Return (x, y) of the center of cell containing provided text 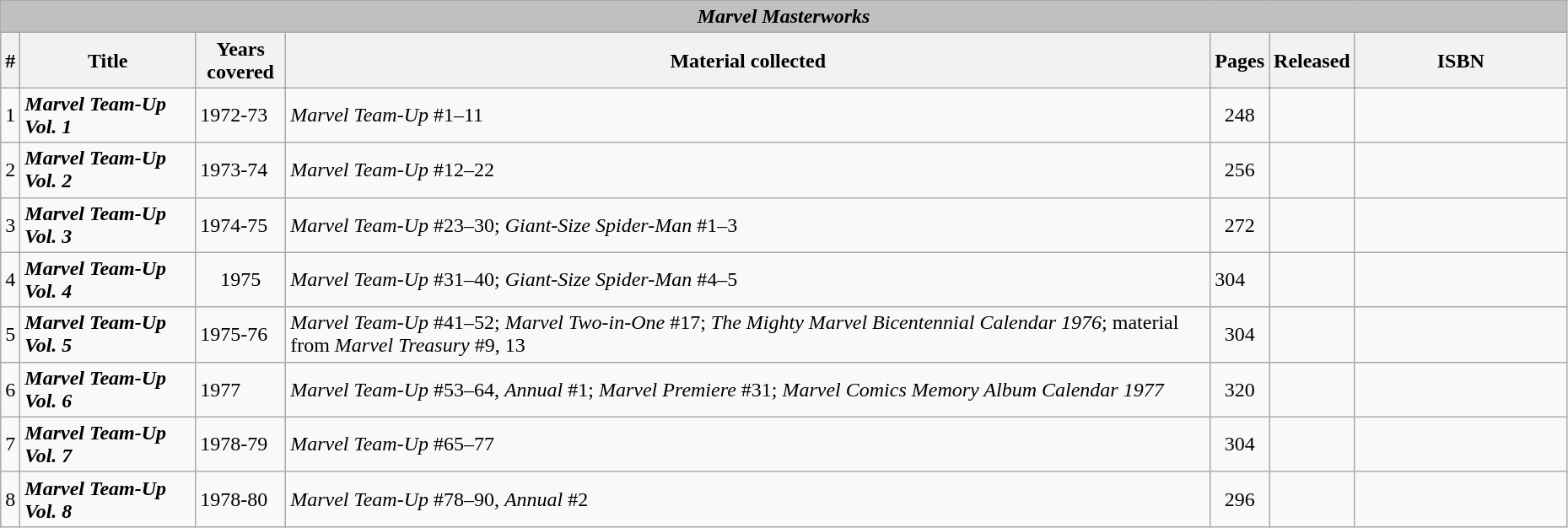
Marvel Team-Up #78–90, Annual #2 (748, 499)
Marvel Team-Up Vol. 3 (108, 224)
ISBN (1461, 61)
Marvel Team-Up #65–77 (748, 444)
# (10, 61)
7 (10, 444)
Marvel Team-Up Vol. 8 (108, 499)
296 (1240, 499)
1978-79 (241, 444)
Marvel Team-Up Vol. 1 (108, 115)
Marvel Team-Up #53–64, Annual #1; Marvel Premiere #31; Marvel Comics Memory Album Calendar 1977 (748, 390)
1977 (241, 390)
Marvel Team-Up #31–40; Giant-Size Spider-Man #4–5 (748, 280)
Marvel Team-Up Vol. 5 (108, 334)
272 (1240, 224)
Marvel Team-Up Vol. 7 (108, 444)
1975 (241, 280)
4 (10, 280)
Marvel Masterworks (784, 17)
Marvel Team-Up #41–52; Marvel Two-in-One #17; The Mighty Marvel Bicentennial Calendar 1976; material from Marvel Treasury #9, 13 (748, 334)
1972-73 (241, 115)
6 (10, 390)
Pages (1240, 61)
Years covered (241, 61)
Marvel Team-Up Vol. 2 (108, 170)
5 (10, 334)
Marvel Team-Up #12–22 (748, 170)
Marvel Team-Up Vol. 4 (108, 280)
Released (1312, 61)
1978-80 (241, 499)
Material collected (748, 61)
Marvel Team-Up #23–30; Giant-Size Spider-Man #1–3 (748, 224)
256 (1240, 170)
1975-76 (241, 334)
248 (1240, 115)
2 (10, 170)
1973-74 (241, 170)
Marvel Team-Up #1–11 (748, 115)
1974-75 (241, 224)
8 (10, 499)
320 (1240, 390)
Marvel Team-Up Vol. 6 (108, 390)
3 (10, 224)
Title (108, 61)
1 (10, 115)
